Locate the cell with the specified text and output its (x, y) center coordinate. 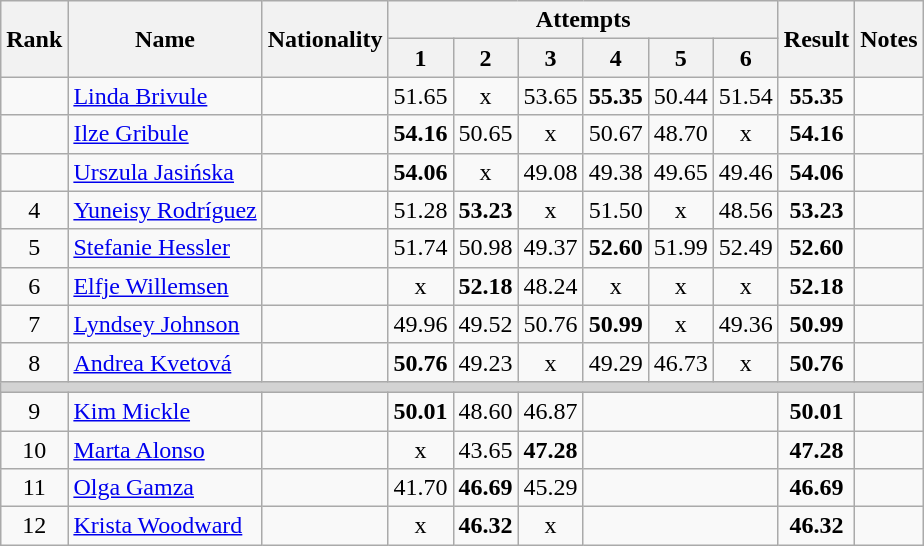
Olga Gamza (165, 488)
50.67 (616, 134)
51.65 (420, 96)
51.54 (746, 96)
49.46 (746, 172)
51.50 (616, 210)
3 (550, 58)
Krista Woodward (165, 526)
1 (420, 58)
49.38 (616, 172)
46.87 (550, 411)
46.73 (680, 362)
Notes (889, 39)
49.08 (550, 172)
Attempts (583, 20)
Rank (34, 39)
49.29 (616, 362)
10 (34, 449)
52.49 (746, 248)
48.56 (746, 210)
49.23 (486, 362)
Urszula Jasińska (165, 172)
7 (34, 324)
8 (34, 362)
11 (34, 488)
Marta Alonso (165, 449)
Yuneisy Rodríguez (165, 210)
49.96 (420, 324)
50.98 (486, 248)
43.65 (486, 449)
49.36 (746, 324)
53.65 (550, 96)
48.60 (486, 411)
Stefanie Hessler (165, 248)
Name (165, 39)
51.99 (680, 248)
48.70 (680, 134)
12 (34, 526)
2 (486, 58)
51.28 (420, 210)
48.24 (550, 286)
41.70 (420, 488)
Kim Mickle (165, 411)
9 (34, 411)
50.65 (486, 134)
Linda Brivule (165, 96)
Result (816, 39)
Elfje Willemsen (165, 286)
50.44 (680, 96)
51.74 (420, 248)
49.37 (550, 248)
49.65 (680, 172)
Andrea Kvetová (165, 362)
Ilze Gribule (165, 134)
Lyndsey Johnson (165, 324)
45.29 (550, 488)
Nationality (325, 39)
49.52 (486, 324)
